Locate the cell with the specified text and output its (X, Y) center coordinate. 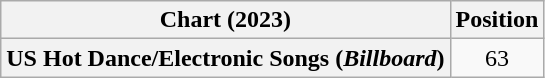
US Hot Dance/Electronic Songs (Billboard) (226, 58)
Chart (2023) (226, 20)
Position (497, 20)
63 (497, 58)
